From the cell containing the given text, extract its center point as (x, y) coordinate. 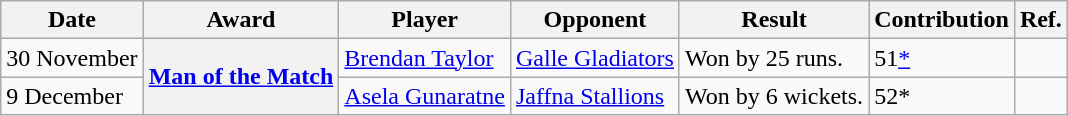
Player (425, 20)
Brendan Taylor (425, 58)
Won by 6 wickets. (774, 96)
Galle Gladiators (594, 58)
Date (72, 20)
30 November (72, 58)
Award (241, 20)
9 December (72, 96)
52* (942, 96)
Asela Gunaratne (425, 96)
Opponent (594, 20)
Won by 25 runs. (774, 58)
Result (774, 20)
Contribution (942, 20)
Man of the Match (241, 77)
Jaffna Stallions (594, 96)
51* (942, 58)
Ref. (1040, 20)
